Locate the cell with the specified text and output its [X, Y] center coordinate. 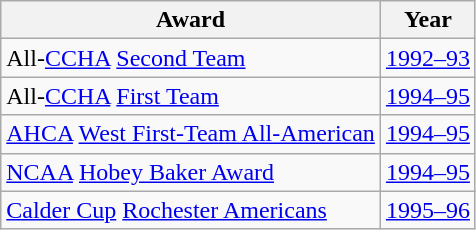
NCAA Hobey Baker Award [191, 172]
Award [191, 20]
All-CCHA First Team [191, 96]
All-CCHA Second Team [191, 58]
Year [428, 20]
Calder Cup Rochester Americans [191, 210]
1992–93 [428, 58]
1995–96 [428, 210]
AHCA West First-Team All-American [191, 134]
